Locate the cell with the specified text and output its (x, y) center coordinate. 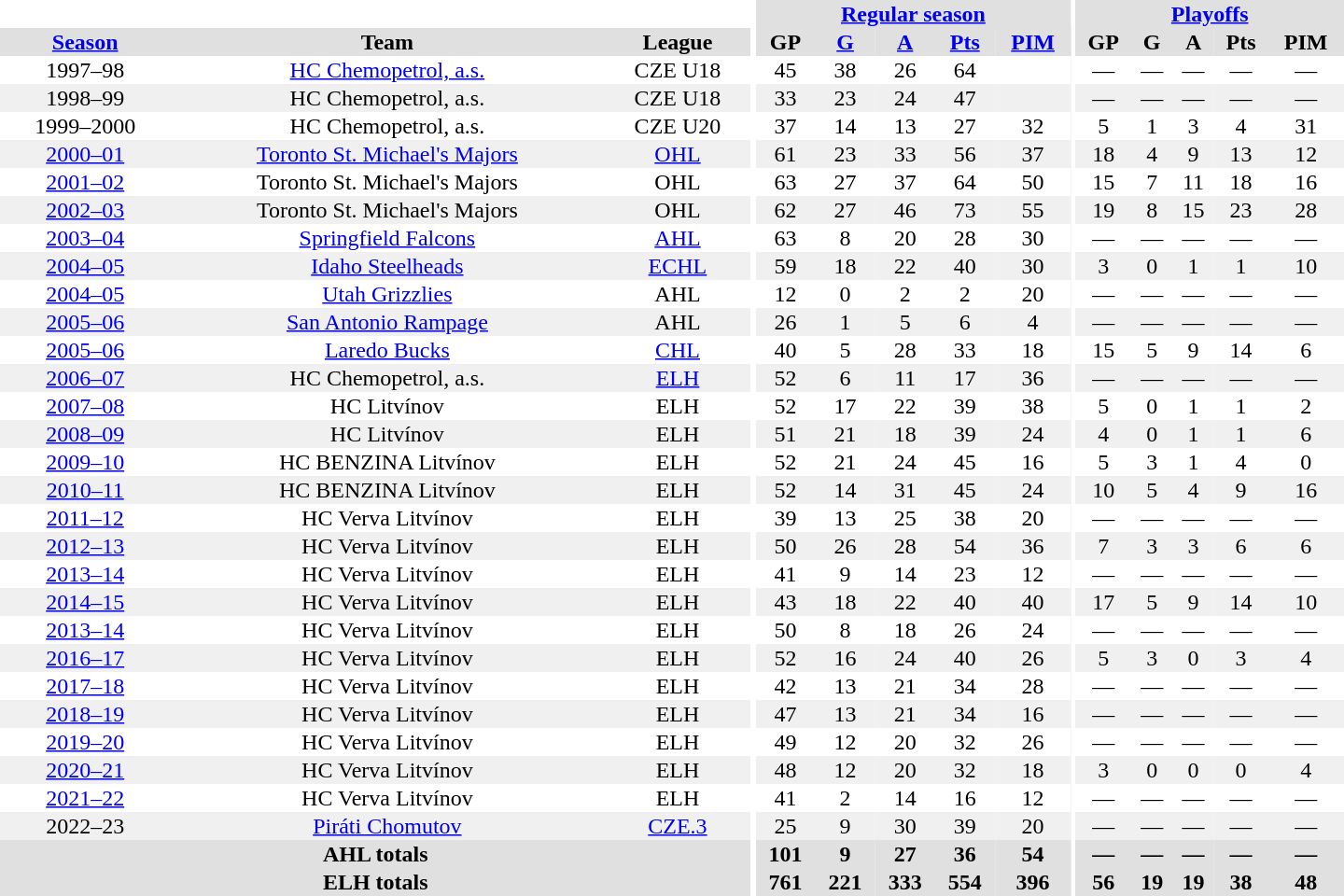
CZE.3 (678, 826)
554 (965, 882)
Springfield Falcons (386, 238)
333 (905, 882)
Playoffs (1210, 14)
ECHL (678, 266)
2007–08 (85, 406)
396 (1033, 882)
2012–13 (85, 546)
46 (905, 210)
2002–03 (85, 210)
221 (846, 882)
San Antonio Rampage (386, 322)
2019–20 (85, 742)
101 (785, 854)
2011–12 (85, 518)
AHL totals (375, 854)
1997–98 (85, 70)
73 (965, 210)
Team (386, 42)
Regular season (913, 14)
2022–23 (85, 826)
2014–15 (85, 602)
2003–04 (85, 238)
2008–09 (85, 434)
2016–17 (85, 658)
51 (785, 434)
Utah Grizzlies (386, 294)
2018–19 (85, 714)
2017–18 (85, 686)
2001–02 (85, 182)
Season (85, 42)
61 (785, 154)
1998–99 (85, 98)
2000–01 (85, 154)
55 (1033, 210)
62 (785, 210)
2009–10 (85, 462)
761 (785, 882)
2021–22 (85, 798)
59 (785, 266)
1999–2000 (85, 126)
42 (785, 686)
49 (785, 742)
ELH totals (375, 882)
2006–07 (85, 378)
2020–21 (85, 770)
Piráti Chomutov (386, 826)
43 (785, 602)
CZE U20 (678, 126)
2010–11 (85, 490)
Laredo Bucks (386, 350)
League (678, 42)
Idaho Steelheads (386, 266)
CHL (678, 350)
